Output the (x, y) coordinate of the center of the cell containing the given text.  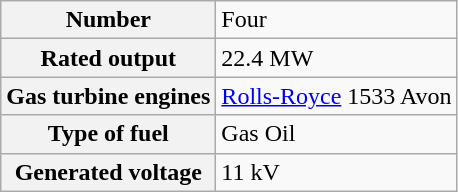
Rated output (108, 58)
Gas turbine engines (108, 96)
Number (108, 20)
11 kV (336, 172)
Four (336, 20)
Gas Oil (336, 134)
Generated voltage (108, 172)
Rolls-Royce 1533 Avon (336, 96)
22.4 MW (336, 58)
Type of fuel (108, 134)
